Search for the cell housing the specified text and yield its (x, y) center coordinate. 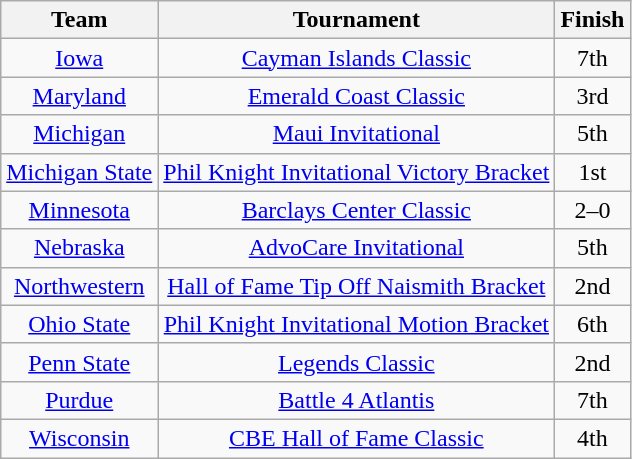
2–0 (592, 210)
Barclays Center Classic (356, 210)
Michigan State (80, 172)
Finish (592, 20)
3rd (592, 96)
6th (592, 324)
AdvoCare Invitational (356, 248)
Purdue (80, 400)
4th (592, 438)
Phil Knight Invitational Victory Bracket (356, 172)
Emerald Coast Classic (356, 96)
Michigan (80, 134)
1st (592, 172)
Phil Knight Invitational Motion Bracket (356, 324)
Battle 4 Atlantis (356, 400)
Ohio State (80, 324)
Team (80, 20)
Wisconsin (80, 438)
Legends Classic (356, 362)
Northwestern (80, 286)
Nebraska (80, 248)
CBE Hall of Fame Classic (356, 438)
Hall of Fame Tip Off Naismith Bracket (356, 286)
Iowa (80, 58)
Tournament (356, 20)
Minnesota (80, 210)
Maui Invitational (356, 134)
Penn State (80, 362)
Cayman Islands Classic (356, 58)
Maryland (80, 96)
